For the text-containing cell, return its midpoint in [x, y] coordinate format. 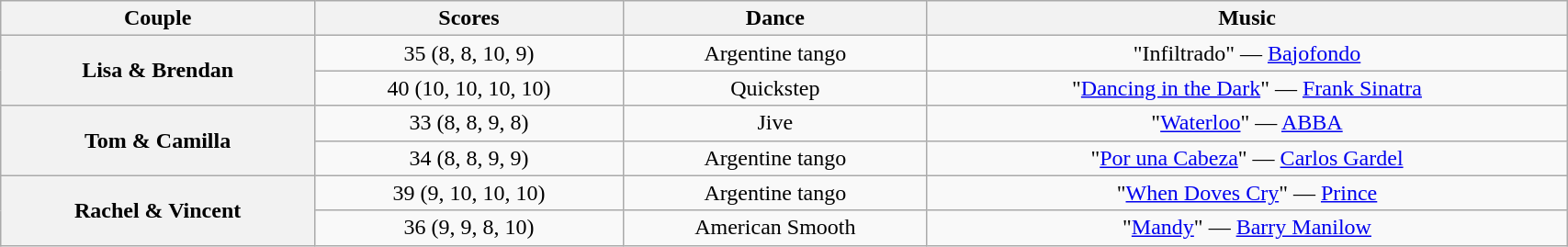
American Smooth [775, 228]
35 (8, 8, 10, 9) [468, 53]
33 (8, 8, 9, 8) [468, 123]
"When Doves Cry" — Prince [1247, 193]
"Waterloo" — ABBA [1247, 123]
Quickstep [775, 88]
Lisa & Brendan [158, 71]
40 (10, 10, 10, 10) [468, 88]
Couple [158, 18]
Music [1247, 18]
"Mandy" — Barry Manilow [1247, 228]
36 (9, 9, 8, 10) [468, 228]
"Por una Cabeza" — Carlos Gardel [1247, 158]
"Dancing in the Dark" — Frank Sinatra [1247, 88]
Rachel & Vincent [158, 210]
Dance [775, 18]
39 (9, 10, 10, 10) [468, 193]
"Infiltrado" — Bajofondo [1247, 53]
Tom & Camilla [158, 140]
Jive [775, 123]
Scores [468, 18]
34 (8, 8, 9, 9) [468, 158]
